For the text-containing cell, return its midpoint in [X, Y] coordinate format. 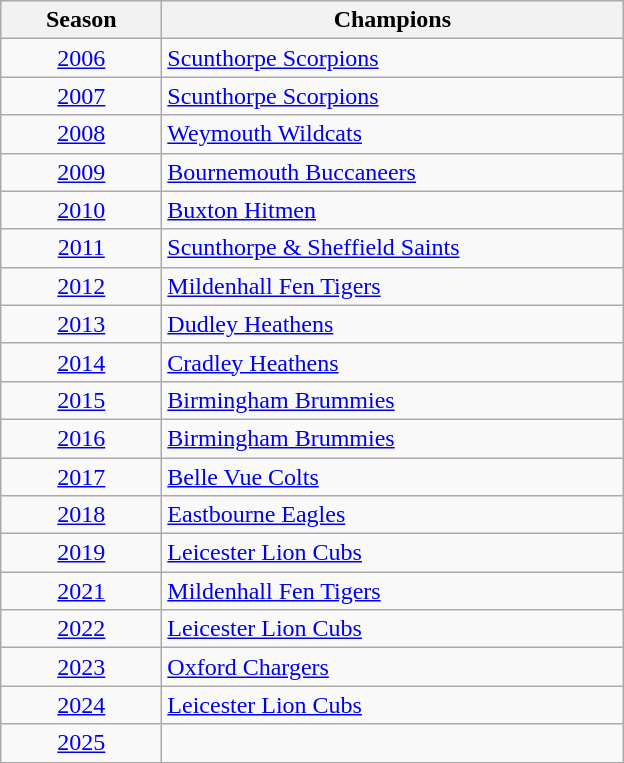
2018 [82, 515]
2019 [82, 553]
2007 [82, 96]
2023 [82, 667]
2015 [82, 400]
Buxton Hitmen [392, 210]
2024 [82, 705]
2022 [82, 629]
Scunthorpe & Sheffield Saints [392, 248]
2021 [82, 591]
2012 [82, 286]
Belle Vue Colts [392, 477]
Dudley Heathens [392, 324]
Bournemouth Buccaneers [392, 172]
2025 [82, 743]
Oxford Chargers [392, 667]
2013 [82, 324]
Eastbourne Eagles [392, 515]
Weymouth Wildcats [392, 134]
2014 [82, 362]
2017 [82, 477]
2011 [82, 248]
Season [82, 20]
2006 [82, 58]
2009 [82, 172]
2016 [82, 438]
Cradley Heathens [392, 362]
2010 [82, 210]
Champions [392, 20]
2008 [82, 134]
